Extract the (x, y) coordinate from the center of the cell holding the provided text.  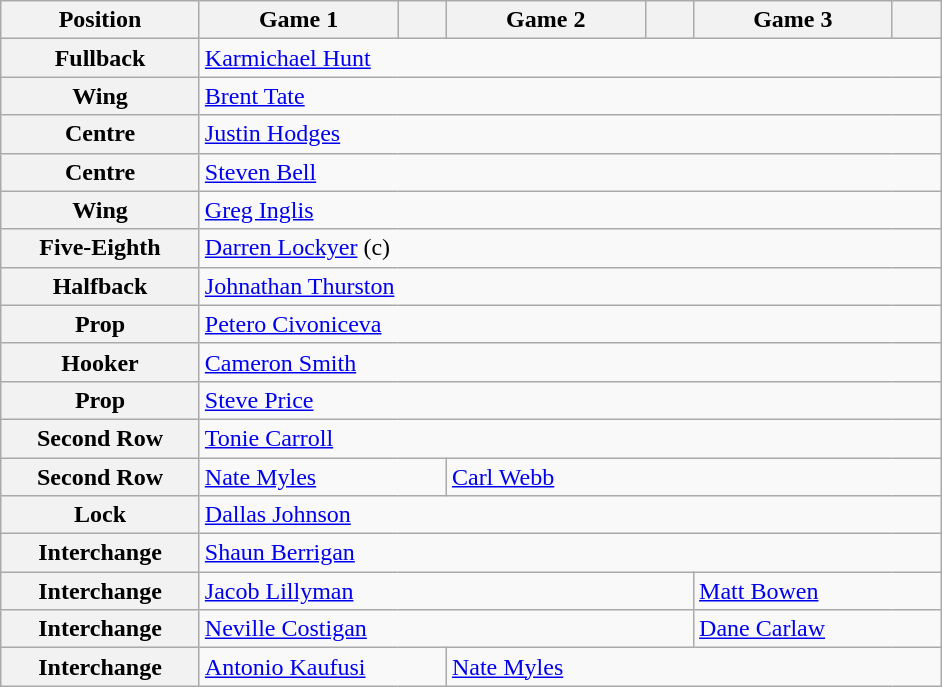
Matt Bowen (818, 591)
Tonie Carroll (570, 438)
Game 3 (794, 20)
Karmichael Hunt (570, 58)
Shaun Berrigan (570, 553)
Cameron Smith (570, 362)
Antonio Kaufusi (322, 667)
Greg Inglis (570, 210)
Petero Civoniceva (570, 324)
Fullback (100, 58)
Steve Price (570, 400)
Carl Webb (693, 477)
Dane Carlaw (818, 629)
Position (100, 20)
Jacob Lillyman (446, 591)
Neville Costigan (446, 629)
Five-Eighth (100, 248)
Hooker (100, 362)
Dallas Johnson (570, 515)
Darren Lockyer (c) (570, 248)
Halfback (100, 286)
Johnathan Thurston (570, 286)
Brent Tate (570, 96)
Game 1 (298, 20)
Lock (100, 515)
Game 2 (546, 20)
Justin Hodges (570, 134)
Steven Bell (570, 172)
